For the text-containing cell, return its midpoint in (x, y) coordinate format. 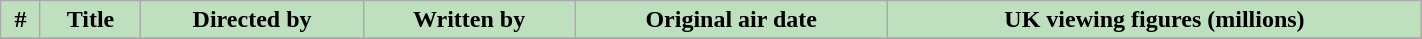
UK viewing figures (millions) (1155, 20)
Title (90, 20)
# (21, 20)
Original air date (732, 20)
Directed by (252, 20)
Written by (468, 20)
